Detect which cell encompasses the target text, then output its [x, y] center coordinate. 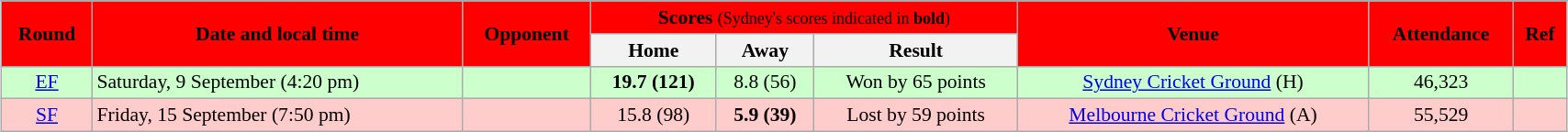
SF [48, 115]
Lost by 59 points [916, 115]
EF [48, 82]
Date and local time [277, 33]
19.7 (121) [654, 82]
Home [654, 50]
Won by 65 points [916, 82]
Result [916, 50]
Ref [1540, 33]
5.9 (39) [766, 115]
Friday, 15 September (7:50 pm) [277, 115]
8.8 (56) [766, 82]
Away [766, 50]
Attendance [1441, 33]
Sydney Cricket Ground (H) [1193, 82]
Scores (Sydney's scores indicated in bold) [804, 17]
Opponent [527, 33]
Saturday, 9 September (4:20 pm) [277, 82]
Melbourne Cricket Ground (A) [1193, 115]
55,529 [1441, 115]
Venue [1193, 33]
Round [48, 33]
15.8 (98) [654, 115]
46,323 [1441, 82]
